For the text-containing cell, return its midpoint in [X, Y] coordinate format. 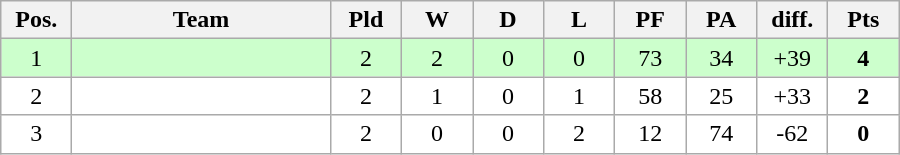
PF [650, 20]
+33 [792, 96]
Team [202, 20]
diff. [792, 20]
73 [650, 58]
3 [36, 134]
Pts [864, 20]
Pos. [36, 20]
25 [722, 96]
W [436, 20]
D [508, 20]
34 [722, 58]
L [580, 20]
+39 [792, 58]
-62 [792, 134]
74 [722, 134]
12 [650, 134]
Pld [366, 20]
4 [864, 58]
58 [650, 96]
PA [722, 20]
